Identify which cell holds the provided text, then report its [X, Y] central coordinate. 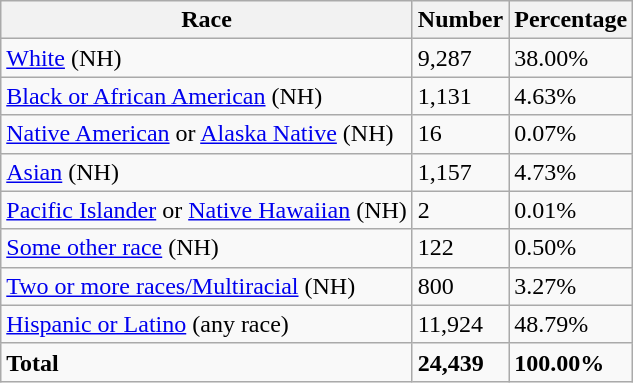
Pacific Islander or Native Hawaiian (NH) [207, 210]
0.07% [571, 134]
Native American or Alaska Native (NH) [207, 134]
White (NH) [207, 58]
Number [460, 20]
38.00% [571, 58]
48.79% [571, 324]
4.63% [571, 96]
Hispanic or Latino (any race) [207, 324]
Black or African American (NH) [207, 96]
Asian (NH) [207, 172]
2 [460, 210]
Some other race (NH) [207, 248]
1,131 [460, 96]
Percentage [571, 20]
4.73% [571, 172]
122 [460, 248]
0.01% [571, 210]
1,157 [460, 172]
16 [460, 134]
Race [207, 20]
24,439 [460, 362]
11,924 [460, 324]
Two or more races/Multiracial (NH) [207, 286]
100.00% [571, 362]
0.50% [571, 248]
800 [460, 286]
Total [207, 362]
3.27% [571, 286]
9,287 [460, 58]
